Locate the cell with the specified text and output its [X, Y] center coordinate. 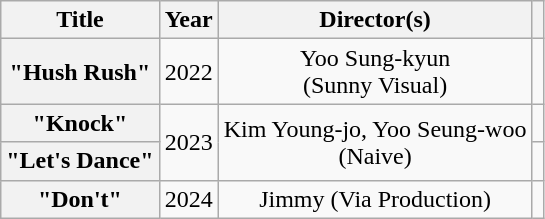
"Let's Dance" [80, 161]
2022 [188, 72]
Kim Young-jo, Yoo Seung-woo(Naive) [375, 142]
"Knock" [80, 123]
"Hush Rush" [80, 72]
Title [80, 20]
2023 [188, 142]
Year [188, 20]
Director(s) [375, 20]
2024 [188, 199]
"Don't" [80, 199]
Jimmy (Via Production) [375, 199]
Yoo Sung-kyun(Sunny Visual) [375, 72]
